Determine the (X, Y) coordinate at the center of the cell enclosing the given text.  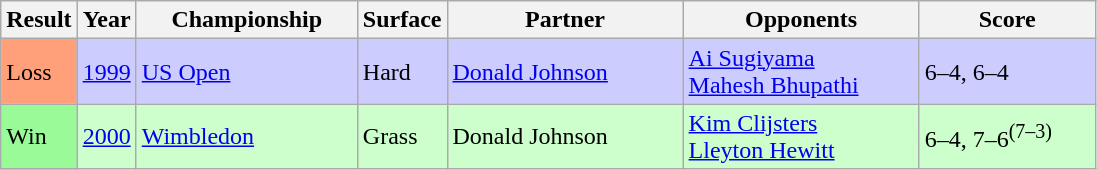
Partner (565, 20)
Ai Sugiyama Mahesh Bhupathi (801, 72)
6–4, 7–6(7–3) (1007, 136)
Win (39, 136)
Championship (246, 20)
Hard (402, 72)
Opponents (801, 20)
Year (106, 20)
Score (1007, 20)
Loss (39, 72)
Result (39, 20)
Grass (402, 136)
6–4, 6–4 (1007, 72)
1999 (106, 72)
2000 (106, 136)
US Open (246, 72)
Surface (402, 20)
Kim Clijsters Lleyton Hewitt (801, 136)
Wimbledon (246, 136)
